Capture the cell that displays the provided text and extract its (X, Y) central coordinate. 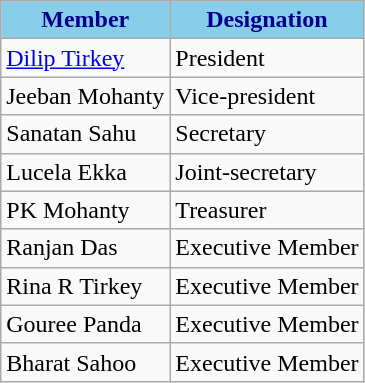
Treasurer (267, 210)
Designation (267, 20)
PK Mohanty (86, 210)
President (267, 58)
Joint-secretary (267, 172)
Ranjan Das (86, 248)
Vice-president (267, 96)
Sanatan Sahu (86, 134)
Jeeban Mohanty (86, 96)
Rina R Tirkey (86, 286)
Secretary (267, 134)
Member (86, 20)
Lucela Ekka (86, 172)
Dilip Tirkey (86, 58)
Bharat Sahoo (86, 362)
Gouree Panda (86, 324)
